Determine the [X, Y] coordinate at the center of the cell enclosing the given text.  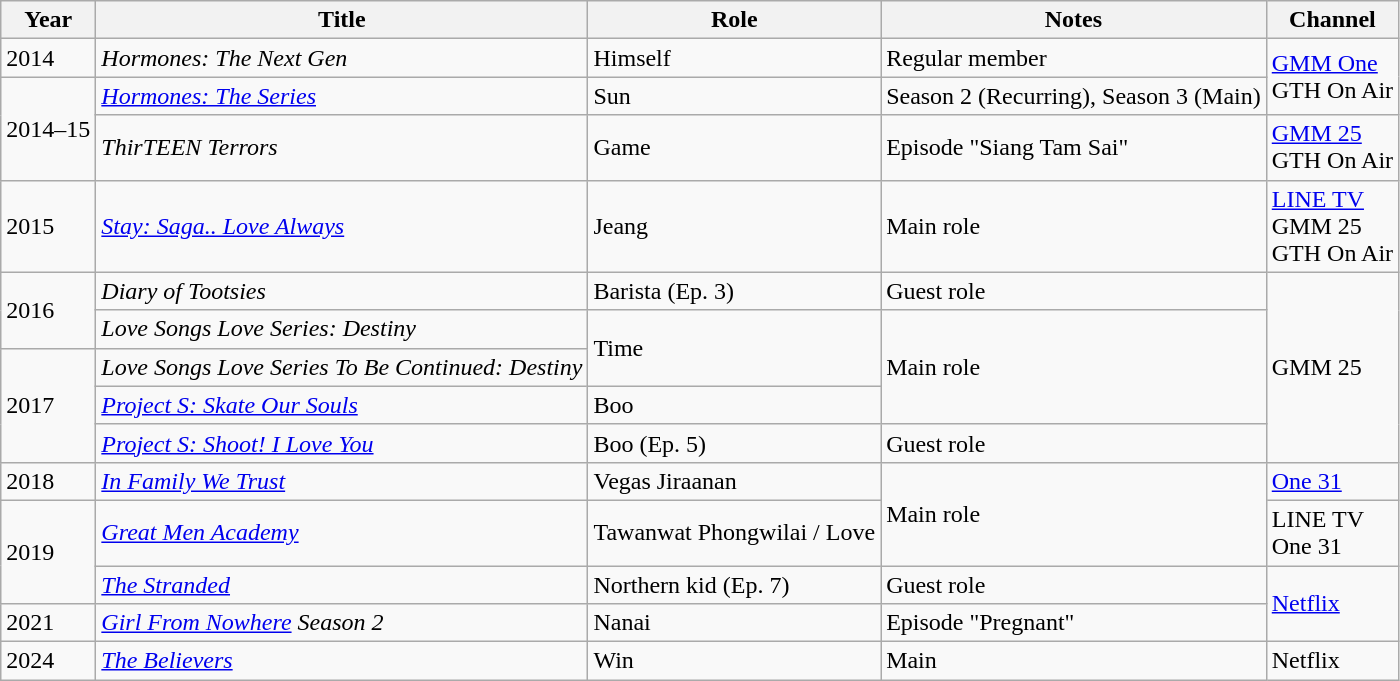
Love Songs Love Series To Be Continued: Destiny [342, 367]
Time [734, 348]
2014–15 [48, 128]
Role [734, 20]
Hormones: The Next Gen [342, 58]
2021 [48, 623]
Episode "Siang Tam Sai" [1074, 148]
One 31 [1332, 481]
Project S: Skate Our Souls [342, 405]
Channel [1332, 20]
The Stranded [342, 585]
Main [1074, 661]
ThirTEEN Terrors [342, 148]
2018 [48, 481]
2024 [48, 661]
GMM OneGTH On Air [1332, 77]
Nanai [734, 623]
LINE TVGMM 25GTH On Air [1332, 226]
2014 [48, 58]
Tawanwat Phongwilai / Love [734, 532]
Great Men Academy [342, 532]
Win [734, 661]
Season 2 (Recurring), Season 3 (Main) [1074, 96]
2015 [48, 226]
2017 [48, 405]
Sun [734, 96]
Boo (Ep. 5) [734, 443]
LINE TVOne 31 [1332, 532]
GMM 25GTH On Air [1332, 148]
Northern kid (Ep. 7) [734, 585]
GMM 25 [1332, 367]
Project S: Shoot! I Love You [342, 443]
Title [342, 20]
In Family We Trust [342, 481]
Stay: Saga.. Love Always [342, 226]
Barista (Ep. 3) [734, 291]
Boo [734, 405]
Hormones: The Series [342, 96]
2019 [48, 552]
Episode "Pregnant" [1074, 623]
The Believers [342, 661]
Notes [1074, 20]
Year [48, 20]
Himself [734, 58]
Girl From Nowhere Season 2 [342, 623]
Diary of Tootsies [342, 291]
2016 [48, 310]
Love Songs Love Series: Destiny [342, 329]
Jeang [734, 226]
Regular member [1074, 58]
Game [734, 148]
Vegas Jiraanan [734, 481]
